Identify which cell holds the provided text, then report its (X, Y) central coordinate. 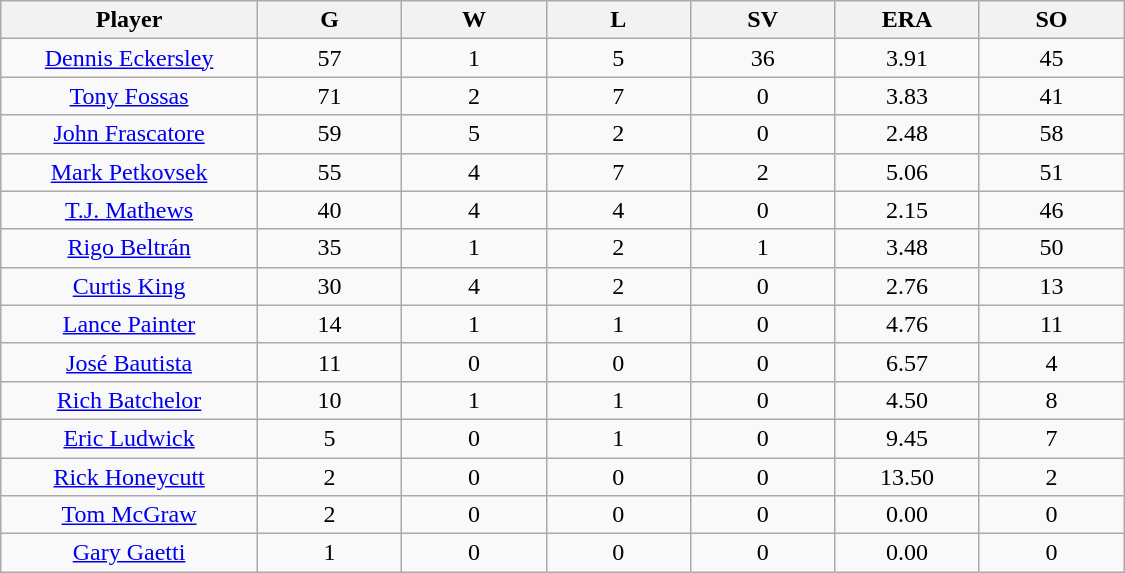
Tony Fossas (130, 96)
Player (130, 20)
3.91 (907, 58)
Tom McGraw (130, 515)
2.48 (907, 134)
5.06 (907, 172)
Rick Honeycutt (130, 477)
57 (329, 58)
L (618, 20)
Eric Ludwick (130, 438)
55 (329, 172)
ERA (907, 20)
50 (1051, 248)
4.76 (907, 324)
3.48 (907, 248)
9.45 (907, 438)
John Frascatore (130, 134)
SV (763, 20)
3.83 (907, 96)
51 (1051, 172)
Rigo Beltrán (130, 248)
13.50 (907, 477)
59 (329, 134)
35 (329, 248)
14 (329, 324)
8 (1051, 400)
W (474, 20)
2.15 (907, 210)
46 (1051, 210)
36 (763, 58)
Dennis Eckersley (130, 58)
Curtis King (130, 286)
Lance Painter (130, 324)
10 (329, 400)
45 (1051, 58)
T.J. Mathews (130, 210)
40 (329, 210)
4.50 (907, 400)
30 (329, 286)
Gary Gaetti (130, 553)
41 (1051, 96)
71 (329, 96)
13 (1051, 286)
58 (1051, 134)
Mark Petkovsek (130, 172)
6.57 (907, 362)
G (329, 20)
SO (1051, 20)
José Bautista (130, 362)
Rich Batchelor (130, 400)
2.76 (907, 286)
